Pinpoint the cell where the given text exists, returning its [x, y] midpoint coordinate. 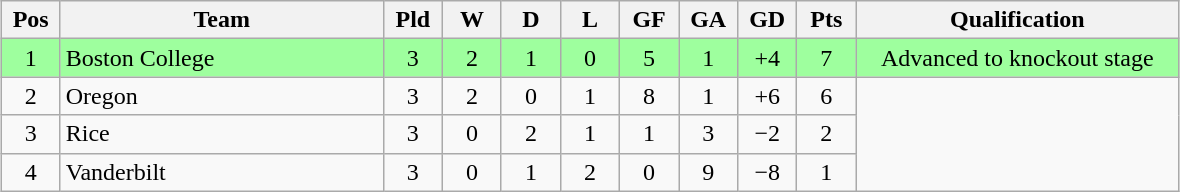
GF [650, 20]
D [530, 20]
5 [650, 58]
6 [826, 96]
Advanced to knockout stage [1018, 58]
Qualification [1018, 20]
L [590, 20]
Pts [826, 20]
+4 [768, 58]
7 [826, 58]
Boston College [222, 58]
−2 [768, 134]
Oregon [222, 96]
Pld [412, 20]
8 [650, 96]
GD [768, 20]
9 [708, 172]
−8 [768, 172]
Pos [30, 20]
Rice [222, 134]
Vanderbilt [222, 172]
+6 [768, 96]
GA [708, 20]
Team [222, 20]
W [472, 20]
4 [30, 172]
